For the text-containing cell, return its midpoint in [X, Y] coordinate format. 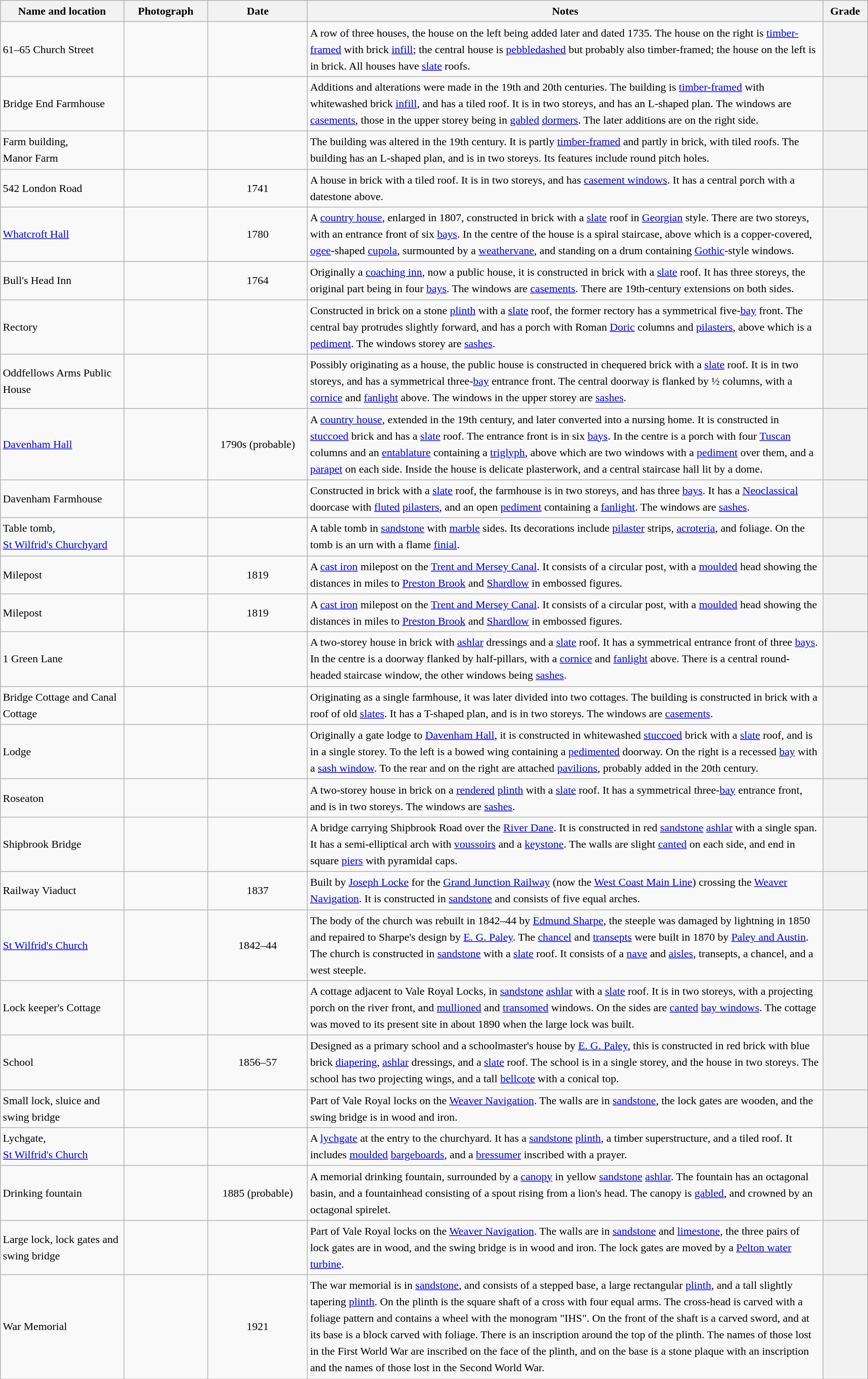
1780 [258, 234]
Name and location [62, 11]
Grade [845, 11]
1 Green Lane [62, 660]
School [62, 1063]
1741 [258, 188]
Table tomb,St Wilfrid's Churchyard [62, 537]
Farm building,Manor Farm [62, 150]
1764 [258, 280]
Photograph [166, 11]
Large lock, lock gates and swing bridge [62, 1248]
Date [258, 11]
Davenham Farmhouse [62, 498]
1885 (probable) [258, 1193]
Bridge Cottage and Canal Cottage [62, 705]
1842–44 [258, 945]
Bull's Head Inn [62, 280]
A house in brick with a tiled roof. It is in two storeys, and has casement windows. It has a central porch with a datestone above. [565, 188]
Lock keeper's Cottage [62, 1008]
Railway Viaduct [62, 890]
Lychgate,St Wilfrid's Church [62, 1147]
Whatcroft Hall [62, 234]
Small lock, sluice and swing bridge [62, 1108]
1921 [258, 1326]
1790s (probable) [258, 444]
Davenham Hall [62, 444]
War Memorial [62, 1326]
Shipbrook Bridge [62, 845]
Notes [565, 11]
Part of Vale Royal locks on the Weaver Navigation. The walls are in sandstone, the lock gates are wooden, and the swing bridge is in wood and iron. [565, 1108]
1837 [258, 890]
542 London Road [62, 188]
Drinking fountain [62, 1193]
St Wilfrid's Church [62, 945]
Oddfellows Arms Public House [62, 381]
1856–57 [258, 1063]
61–65 Church Street [62, 49]
Rectory [62, 327]
Roseaton [62, 798]
Bridge End Farmhouse [62, 104]
Lodge [62, 752]
